Detect which cell encompasses the target text, then output its (x, y) center coordinate. 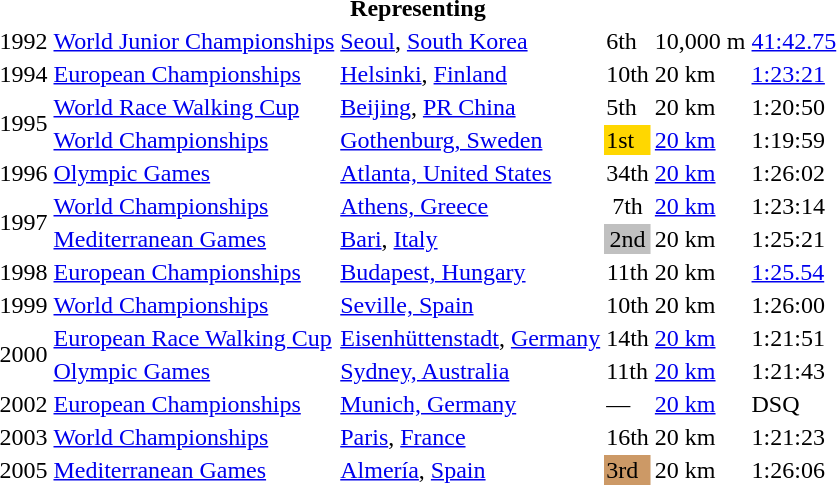
1st (628, 140)
Eisenhüttenstadt, Germany (470, 338)
5th (628, 107)
6th (628, 41)
Munich, Germany (470, 404)
European Race Walking Cup (194, 338)
Seville, Spain (470, 305)
34th (628, 173)
Paris, France (470, 437)
Gothenburg, Sweden (470, 140)
Almería, Spain (470, 470)
16th (628, 437)
World Race Walking Cup (194, 107)
Athens, Greece (470, 206)
2nd (628, 239)
— (628, 404)
7th (628, 206)
Beijing, PR China (470, 107)
World Junior Championships (194, 41)
3rd (628, 470)
Bari, Italy (470, 239)
Helsinki, Finland (470, 74)
Seoul, South Korea (470, 41)
Atlanta, United States (470, 173)
Sydney, Australia (470, 371)
10,000 m (700, 41)
Budapest, Hungary (470, 272)
14th (628, 338)
